Search for the cell housing the specified text and yield its (X, Y) center coordinate. 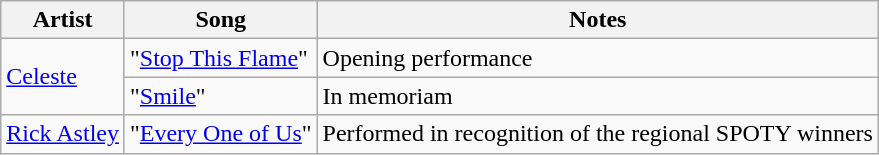
Opening performance (598, 58)
"Smile" (220, 96)
Song (220, 20)
"Every One of Us" (220, 134)
Celeste (63, 77)
"Stop This Flame" (220, 58)
Performed in recognition of the regional SPOTY winners (598, 134)
Artist (63, 20)
Notes (598, 20)
In memoriam (598, 96)
Rick Astley (63, 134)
